Return the [X, Y] coordinate for the center point of the cell that contains the specified text.  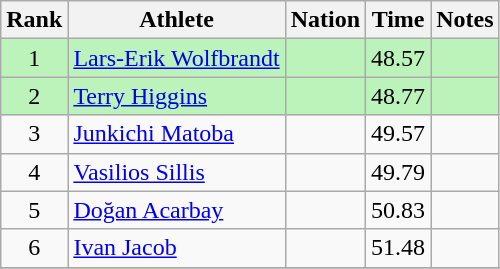
49.79 [398, 172]
Rank [34, 20]
Lars-Erik Wolfbrandt [176, 58]
Junkichi Matoba [176, 134]
Doğan Acarbay [176, 210]
Vasilios Sillis [176, 172]
5 [34, 210]
48.57 [398, 58]
3 [34, 134]
Athlete [176, 20]
Notes [465, 20]
48.77 [398, 96]
Nation [325, 20]
51.48 [398, 248]
Ivan Jacob [176, 248]
1 [34, 58]
Time [398, 20]
6 [34, 248]
50.83 [398, 210]
49.57 [398, 134]
4 [34, 172]
2 [34, 96]
Terry Higgins [176, 96]
